Detect which cell encompasses the target text, then output its [X, Y] center coordinate. 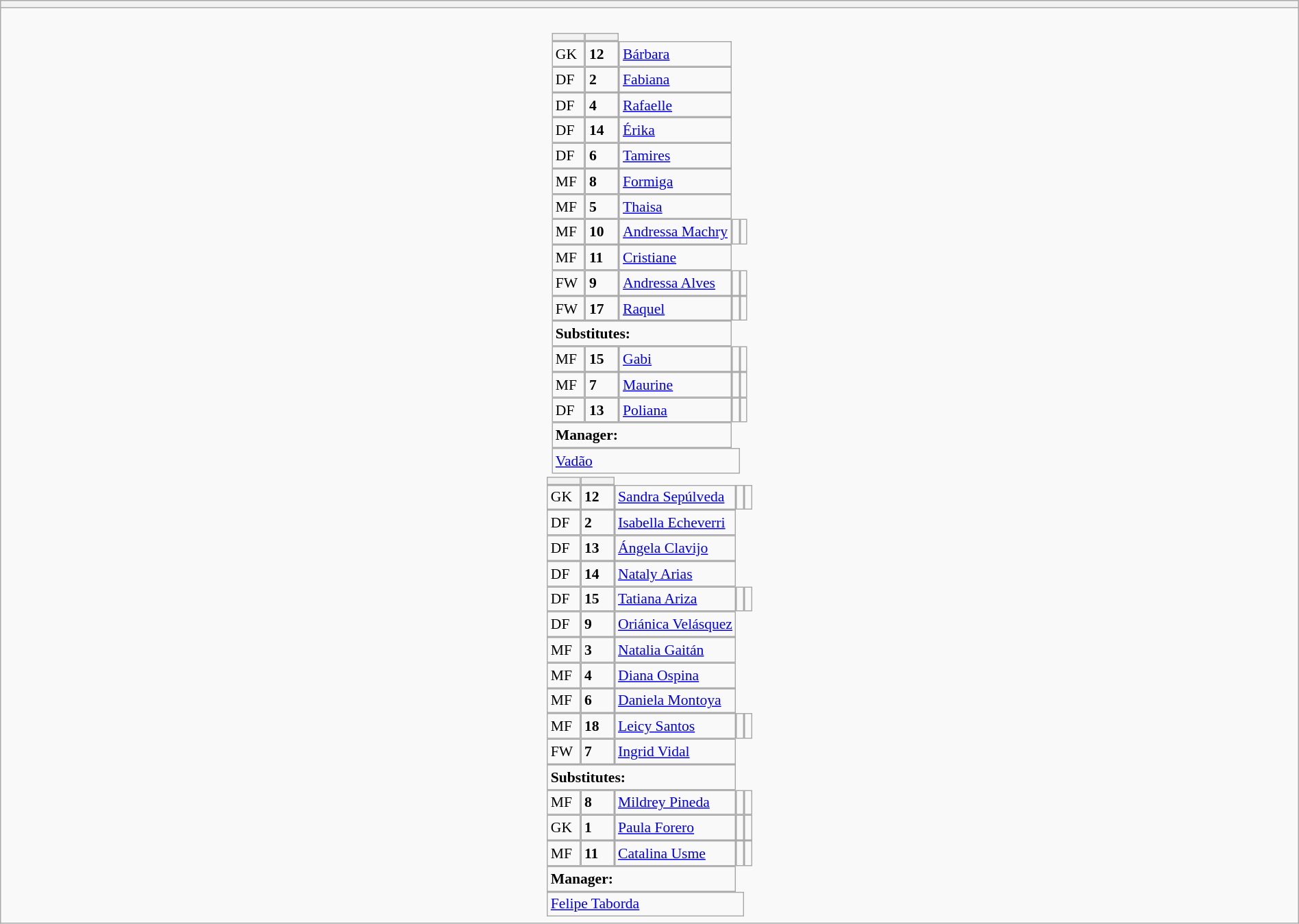
Érika [675, 130]
Natalia Gaitán [675, 649]
Bárbara [675, 53]
Oriánica Velásquez [675, 625]
17 [602, 308]
3 [597, 649]
Thaisa [675, 207]
Raquel [675, 308]
Ángela Clavijo [675, 548]
Sandra Sepúlveda [675, 497]
5 [602, 207]
Daniela Montoya [675, 700]
Formiga [675, 181]
Nataly Arias [675, 574]
Leicy Santos [675, 726]
10 [602, 232]
Fabiana [675, 79]
Paula Forero [675, 827]
Tamires [675, 156]
Cristiane [675, 258]
Tatiana Ariza [675, 599]
Maurine [675, 385]
Felipe Taborda [645, 904]
Andressa Alves [675, 282]
Catalina Usme [675, 853]
18 [597, 726]
Andressa Machry [675, 232]
1 [597, 827]
Mildrey Pineda [675, 803]
Vadão [645, 460]
Rafaelle [675, 105]
Isabella Echeverri [675, 522]
Ingrid Vidal [675, 752]
Diana Ospina [675, 675]
Gabi [675, 359]
Poliana [675, 410]
